For the text-containing cell, return its midpoint in [x, y] coordinate format. 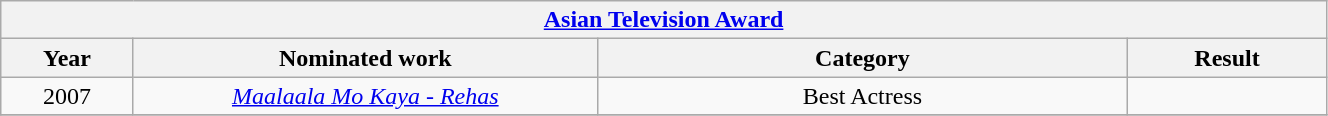
Year [68, 58]
Nominated work [365, 58]
Result [1228, 58]
Best Actress [862, 96]
2007 [68, 96]
Asian Television Award [664, 20]
Category [862, 58]
Maalaala Mo Kaya - Rehas [365, 96]
